Identify which cell holds the provided text, then report its [X, Y] central coordinate. 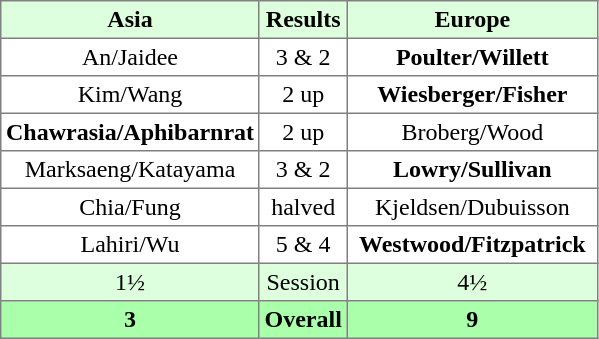
Lahiri/Wu [130, 245]
1½ [130, 282]
halved [303, 207]
3 [130, 320]
9 [472, 320]
Wiesberger/Fisher [472, 95]
Westwood/Fitzpatrick [472, 245]
Session [303, 282]
Kjeldsen/Dubuisson [472, 207]
Kim/Wang [130, 95]
Chia/Fung [130, 207]
An/Jaidee [130, 57]
Asia [130, 20]
Results [303, 20]
4½ [472, 282]
Poulter/Willett [472, 57]
Marksaeng/Katayama [130, 170]
Lowry/Sullivan [472, 170]
Chawrasia/Aphibarnrat [130, 132]
Overall [303, 320]
Broberg/Wood [472, 132]
5 & 4 [303, 245]
Europe [472, 20]
